From the cell containing the given text, extract its center point as [X, Y] coordinate. 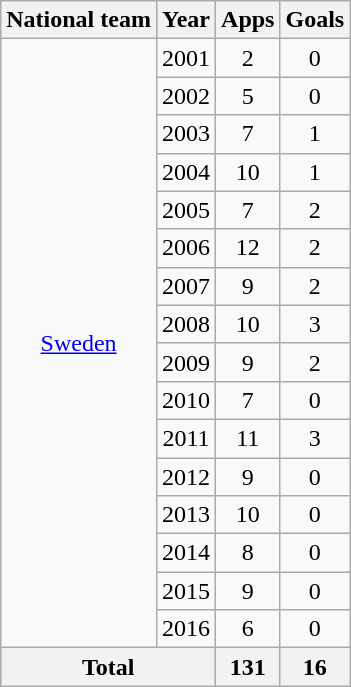
2010 [186, 400]
Year [186, 20]
Apps [248, 20]
2008 [186, 324]
2009 [186, 362]
2004 [186, 172]
131 [248, 667]
2013 [186, 515]
Goals [315, 20]
11 [248, 438]
2016 [186, 629]
12 [248, 248]
16 [315, 667]
Total [108, 667]
2005 [186, 210]
2006 [186, 248]
2003 [186, 134]
2002 [186, 96]
2014 [186, 553]
National team [79, 20]
5 [248, 96]
Sweden [79, 344]
2007 [186, 286]
2001 [186, 58]
2015 [186, 591]
6 [248, 629]
2012 [186, 477]
8 [248, 553]
2011 [186, 438]
